Return the [x, y] coordinate for the center point of the cell that contains the specified text.  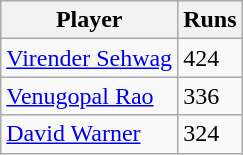
Runs [210, 20]
Player [90, 20]
324 [210, 134]
Virender Sehwag [90, 58]
424 [210, 58]
David Warner [90, 134]
Venugopal Rao [90, 96]
336 [210, 96]
